Locate the cell with the specified text and output its (x, y) center coordinate. 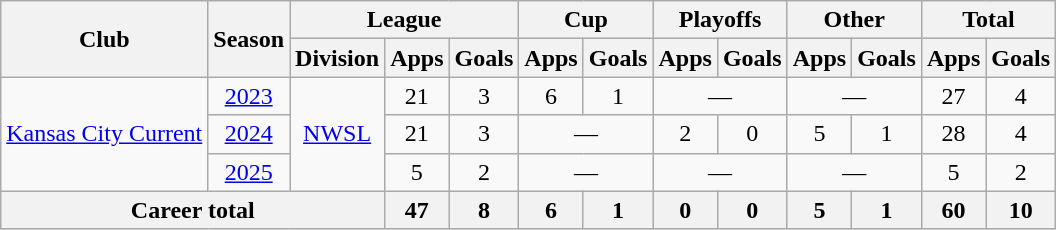
2023 (249, 96)
Club (104, 39)
47 (417, 210)
2024 (249, 134)
Cup (586, 20)
Division (338, 58)
League (404, 20)
Playoffs (720, 20)
27 (953, 96)
Other (854, 20)
8 (484, 210)
NWSL (338, 134)
Total (988, 20)
Season (249, 39)
Kansas City Current (104, 134)
10 (1021, 210)
Career total (193, 210)
2025 (249, 172)
60 (953, 210)
28 (953, 134)
